Provide the [X, Y] coordinate of the cell's center where the given text is located.  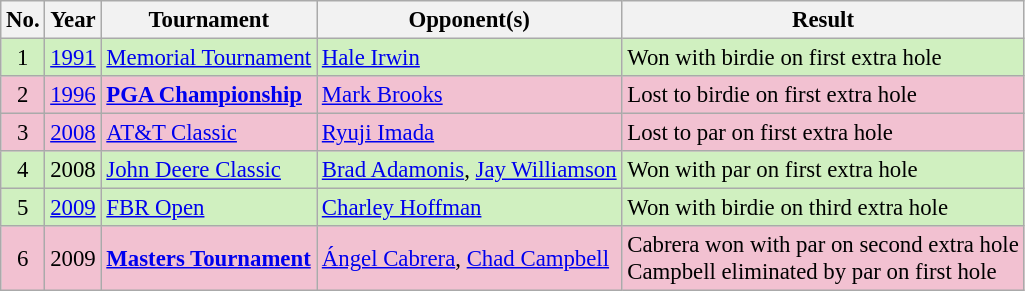
1996 [73, 95]
Cabrera won with par on second extra holeCampbell eliminated by par on first hole [823, 258]
FBR Open [208, 208]
3 [23, 133]
1 [23, 58]
Lost to par on first extra hole [823, 133]
Ángel Cabrera, Chad Campbell [468, 258]
Masters Tournament [208, 258]
4 [23, 170]
No. [23, 20]
2 [23, 95]
Hale Irwin [468, 58]
Won with birdie on first extra hole [823, 58]
PGA Championship [208, 95]
Opponent(s) [468, 20]
Lost to birdie on first extra hole [823, 95]
6 [23, 258]
5 [23, 208]
Tournament [208, 20]
1991 [73, 58]
Year [73, 20]
Ryuji Imada [468, 133]
Mark Brooks [468, 95]
Result [823, 20]
Brad Adamonis, Jay Williamson [468, 170]
Won with birdie on third extra hole [823, 208]
Memorial Tournament [208, 58]
John Deere Classic [208, 170]
Won with par on first extra hole [823, 170]
Charley Hoffman [468, 208]
AT&T Classic [208, 133]
